Locate the cell with the specified text and output its [X, Y] center coordinate. 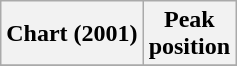
Peakposition [189, 34]
Chart (2001) [72, 34]
